Return the [X, Y] coordinate for the center point of the cell that contains the specified text.  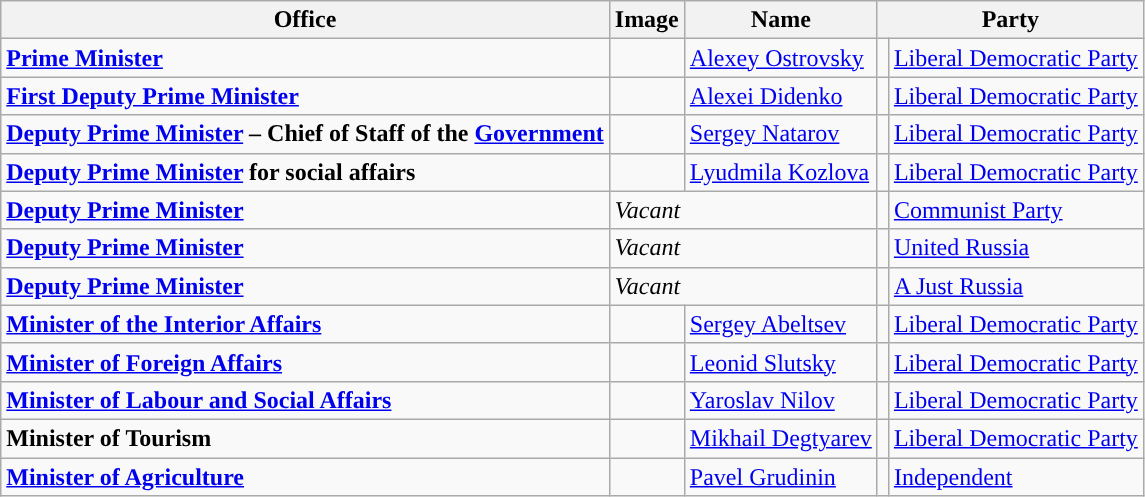
Minister of Foreign Affairs [306, 362]
Office [306, 20]
Deputy Prime Minister for social affairs [306, 172]
First Deputy Prime Minister [306, 96]
Name [780, 20]
Communist Party [1016, 210]
Minister of the Interior Affairs [306, 324]
Pavel Grudinin [780, 477]
A Just Russia [1016, 286]
Minister of Agriculture [306, 477]
Leonid Slutsky [780, 362]
Image [646, 20]
Mikhail Degtyarev [780, 438]
Yaroslav Nilov [780, 400]
Sergey Abeltsev [780, 324]
Deputy Prime Minister – Chief of Staff of the Government [306, 134]
Party [1010, 20]
United Russia [1016, 248]
Lyudmila Kozlova [780, 172]
Independent [1016, 477]
Alexey Ostrovsky [780, 58]
Minister of Tourism [306, 438]
Sergey Natarov [780, 134]
Prime Minister [306, 58]
Minister of Labour and Social Affairs [306, 400]
Alexei Didenko [780, 96]
